Extract the [X, Y] coordinate from the center of the cell holding the provided text.  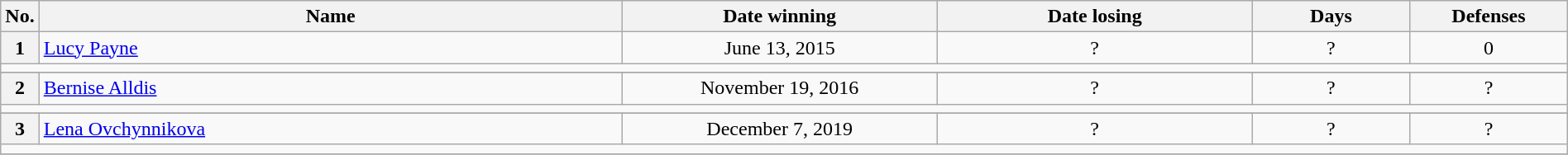
0 [1489, 48]
No. [20, 16]
Lena Ovchynnikova [331, 129]
Bernise Alldis [331, 88]
3 [20, 129]
Lucy Payne [331, 48]
Date winning [779, 16]
1 [20, 48]
June 13, 2015 [779, 48]
Defenses [1489, 16]
Date losing [1095, 16]
Name [331, 16]
December 7, 2019 [779, 129]
November 19, 2016 [779, 88]
Days [1331, 16]
2 [20, 88]
